Scan for the cell matching the given text and deliver its [x, y] coordinate at center. 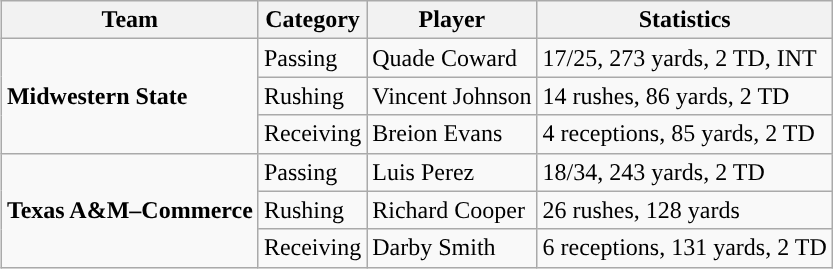
Category [312, 20]
14 rushes, 86 yards, 2 TD [684, 96]
Richard Cooper [452, 210]
Breion Evans [452, 134]
26 rushes, 128 yards [684, 210]
17/25, 273 yards, 2 TD, INT [684, 58]
Midwestern State [130, 96]
Darby Smith [452, 248]
18/34, 243 yards, 2 TD [684, 172]
Luis Perez [452, 172]
6 receptions, 131 yards, 2 TD [684, 248]
4 receptions, 85 yards, 2 TD [684, 134]
Statistics [684, 20]
Vincent Johnson [452, 96]
Player [452, 20]
Quade Coward [452, 58]
Team [130, 20]
Texas A&M–Commerce [130, 210]
